Capture the cell that displays the provided text and extract its [x, y] central coordinate. 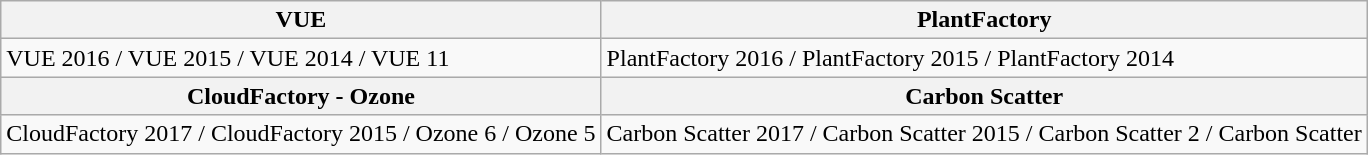
VUE [301, 20]
PlantFactory 2016 / PlantFactory 2015 / PlantFactory 2014 [984, 58]
CloudFactory 2017 / CloudFactory 2015 / Ozone 6 / Ozone 5 [301, 134]
Carbon Scatter 2017 / Carbon Scatter 2015 / Carbon Scatter 2 / Carbon Scatter [984, 134]
Carbon Scatter [984, 96]
PlantFactory [984, 20]
VUE 2016 / VUE 2015 / VUE 2014 / VUE 11 [301, 58]
CloudFactory - Ozone [301, 96]
